For the text-containing cell, return its midpoint in (x, y) coordinate format. 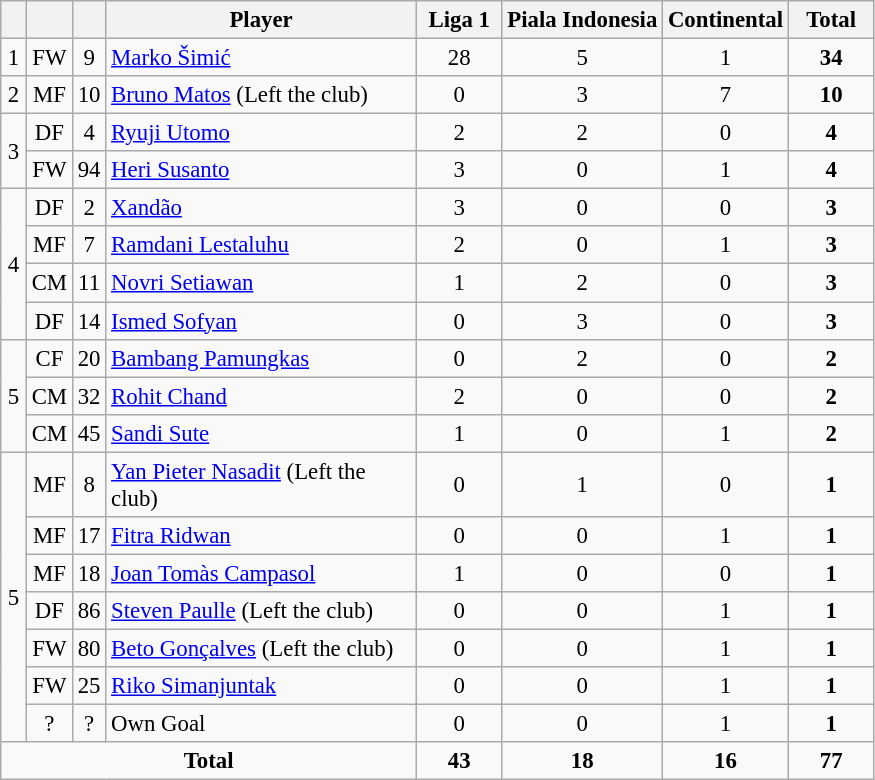
45 (88, 433)
Own Goal (262, 724)
34 (831, 58)
8 (88, 484)
86 (88, 611)
Yan Pieter Nasadit (Left the club) (262, 484)
Sandi Sute (262, 433)
Continental (726, 20)
Ramdani Lestaluhu (262, 245)
32 (88, 396)
Xandão (262, 208)
Liga 1 (459, 20)
Player (262, 20)
Joan Tomàs Campasol (262, 573)
Ismed Sofyan (262, 321)
20 (88, 358)
28 (459, 58)
Novri Setiawan (262, 283)
Beto Gonçalves (Left the club) (262, 648)
9 (88, 58)
17 (88, 536)
Riko Simanjuntak (262, 686)
Piala Indonesia (582, 20)
Rohit Chand (262, 396)
16 (726, 761)
Bruno Matos (Left the club) (262, 95)
Bambang Pamungkas (262, 358)
Ryuji Utomo (262, 133)
80 (88, 648)
Marko Šimić (262, 58)
14 (88, 321)
Steven Paulle (Left the club) (262, 611)
Heri Susanto (262, 170)
77 (831, 761)
Fitra Ridwan (262, 536)
11 (88, 283)
94 (88, 170)
25 (88, 686)
CF (49, 358)
43 (459, 761)
